Identify which cell holds the provided text, then report its [X, Y] central coordinate. 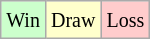
Win [24, 20]
Draw [72, 20]
Loss [126, 20]
